Scan for the cell matching the given text and deliver its (X, Y) coordinate at center. 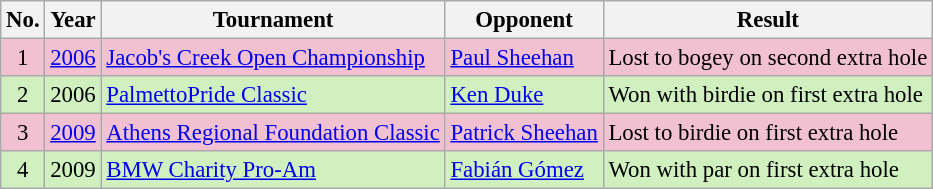
Lost to bogey on second extra hole (768, 58)
BMW Charity Pro-Am (273, 170)
Opponent (524, 20)
Jacob's Creek Open Championship (273, 58)
Year (73, 20)
4 (23, 170)
1 (23, 58)
Lost to birdie on first extra hole (768, 133)
No. (23, 20)
Result (768, 20)
Patrick Sheehan (524, 133)
Won with par on first extra hole (768, 170)
Athens Regional Foundation Classic (273, 133)
Tournament (273, 20)
2 (23, 95)
Fabián Gómez (524, 170)
PalmettoPride Classic (273, 95)
Won with birdie on first extra hole (768, 95)
Paul Sheehan (524, 58)
Ken Duke (524, 95)
3 (23, 133)
